Determine the [x, y] coordinate at the center of the cell enclosing the given text.  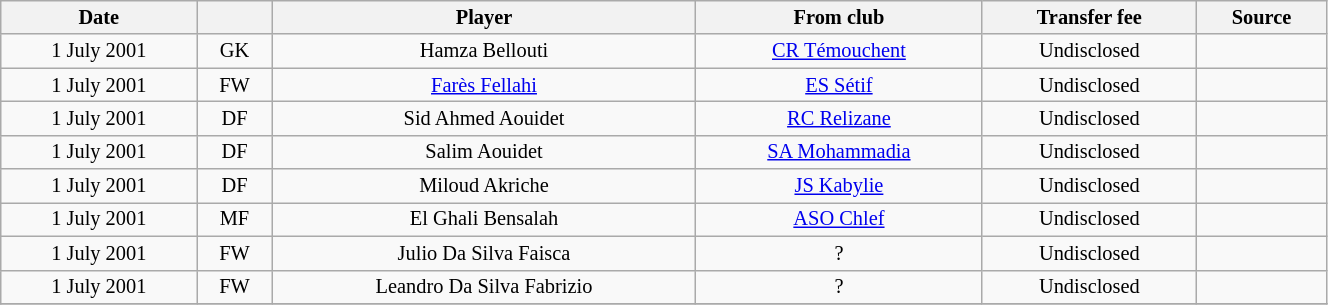
Source [1262, 17]
Hamza Bellouti [484, 51]
Date [99, 17]
MF [234, 219]
El Ghali Bensalah [484, 219]
Player [484, 17]
Sid Ahmed Aouidet [484, 118]
Transfer fee [1090, 17]
SA Mohammadia [839, 152]
Julio Da Silva Faisca [484, 253]
From club [839, 17]
ASO Chlef [839, 219]
Miloud Akriche [484, 186]
CR Témouchent [839, 51]
GK [234, 51]
Farès Fellahi [484, 85]
RC Relizane [839, 118]
JS Kabylie [839, 186]
Leandro Da Silva Fabrizio [484, 287]
ES Sétif [839, 85]
Salim Aouidet [484, 152]
